Pinpoint the cell where the given text exists, returning its (x, y) midpoint coordinate. 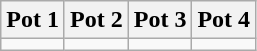
Pot 2 (96, 20)
Pot 4 (224, 20)
Pot 3 (160, 20)
Pot 1 (33, 20)
